Return (x, y) of the center of cell containing provided text 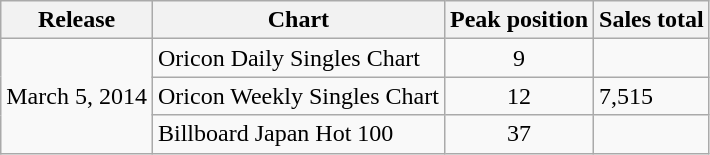
7,515 (652, 96)
March 5, 2014 (77, 96)
Oricon Weekly Singles Chart (298, 96)
9 (518, 58)
Chart (298, 20)
37 (518, 134)
Oricon Daily Singles Chart (298, 58)
Release (77, 20)
12 (518, 96)
Sales total (652, 20)
Peak position (518, 20)
Billboard Japan Hot 100 (298, 134)
